Detect which cell encompasses the target text, then output its (x, y) center coordinate. 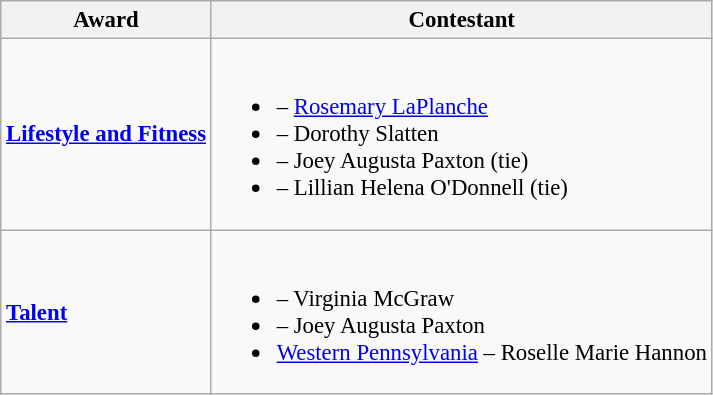
Award (106, 20)
Talent (106, 312)
– Virginia McGraw – Joey Augusta Paxton Western Pennsylvania – Roselle Marie Hannon (462, 312)
Lifestyle and Fitness (106, 134)
– Rosemary LaPlanche – Dorothy Slatten – Joey Augusta Paxton (tie) – Lillian Helena O'Donnell (tie) (462, 134)
Contestant (462, 20)
